Output the [X, Y] coordinate of the center of the cell containing the given text.  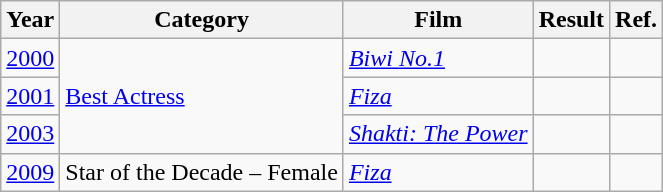
Best Actress [202, 96]
2003 [30, 134]
Shakti: The Power [438, 134]
Year [30, 20]
2000 [30, 58]
Ref. [636, 20]
Film [438, 20]
Biwi No.1 [438, 58]
Star of the Decade – Female [202, 172]
Category [202, 20]
Result [571, 20]
2009 [30, 172]
2001 [30, 96]
